Search for the cell housing the specified text and yield its [x, y] center coordinate. 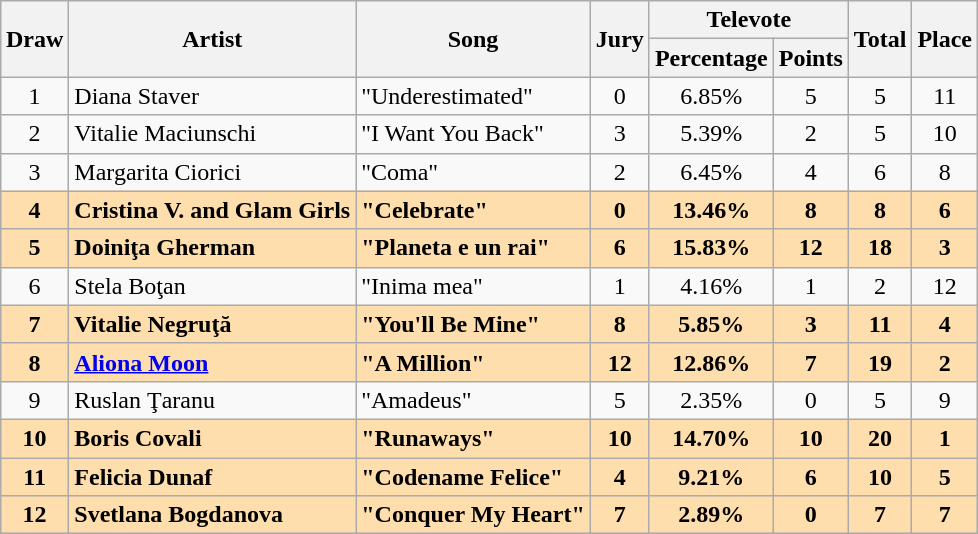
"I Want You Back" [474, 134]
Points [810, 58]
Felicia Dunaf [212, 477]
Margarita Ciorici [212, 172]
5.85% [711, 324]
Percentage [711, 58]
Diana Staver [212, 96]
Draw [34, 39]
6.85% [711, 96]
19 [880, 362]
20 [880, 438]
12.86% [711, 362]
"Planeta e un rai" [474, 248]
Aliona Moon [212, 362]
Artist [212, 39]
"Inima mea" [474, 286]
Doiniţa Gherman [212, 248]
"You'll Be Mine" [474, 324]
"Coma" [474, 172]
"Codename Felice" [474, 477]
"A Million" [474, 362]
Total [880, 39]
Stela Boţan [212, 286]
Cristina V. and Glam Girls [212, 210]
"Underestimated" [474, 96]
"Runaways" [474, 438]
15.83% [711, 248]
Jury [620, 39]
Song [474, 39]
Televote [748, 20]
"Celebrate" [474, 210]
13.46% [711, 210]
14.70% [711, 438]
2.35% [711, 400]
5.39% [711, 134]
Vitalie Negruţă [212, 324]
2.89% [711, 515]
"Conquer My Heart" [474, 515]
9.21% [711, 477]
Vitalie Maciunschi [212, 134]
18 [880, 248]
"Amadeus" [474, 400]
Boris Covali [212, 438]
6.45% [711, 172]
Ruslan Ţaranu [212, 400]
4.16% [711, 286]
Place [945, 39]
Svetlana Bogdanova [212, 515]
